Capture the cell that displays the provided text and extract its (X, Y) central coordinate. 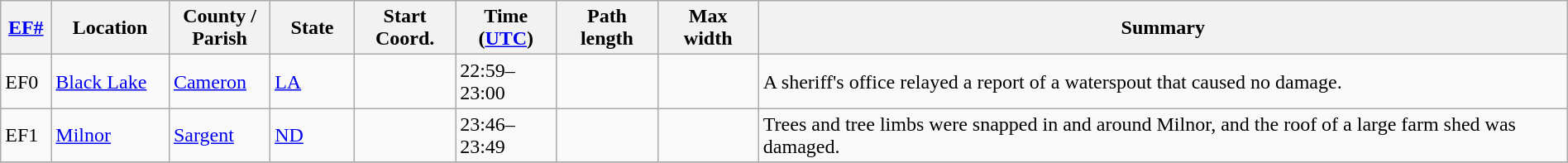
Max width (708, 28)
Sargent (219, 136)
Cameron (219, 81)
EF0 (26, 81)
23:46–23:49 (506, 136)
State (313, 28)
Black Lake (111, 81)
Trees and tree limbs were snapped in and around Milnor, and the roof of a large farm shed was damaged. (1163, 136)
Milnor (111, 136)
Path length (607, 28)
Summary (1163, 28)
Start Coord. (404, 28)
22:59–23:00 (506, 81)
LA (313, 81)
A sheriff's office relayed a report of a waterspout that caused no damage. (1163, 81)
ND (313, 136)
EF1 (26, 136)
Time (UTC) (506, 28)
EF# (26, 28)
County / Parish (219, 28)
Location (111, 28)
